Capture the cell that displays the provided text and extract its (x, y) central coordinate. 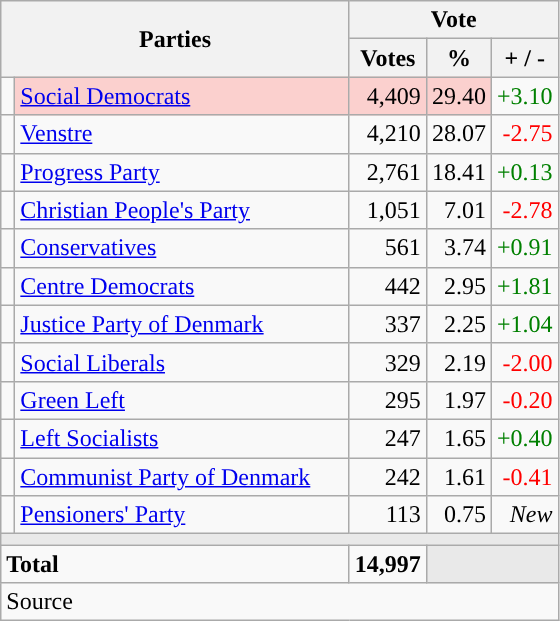
2.19 (458, 362)
-0.20 (524, 400)
Parties (176, 39)
3.74 (458, 248)
242 (388, 477)
295 (388, 400)
4,210 (388, 134)
+ / - (524, 58)
Pensioners' Party (182, 515)
4,409 (388, 96)
Venstre (182, 134)
Green Left (182, 400)
337 (388, 324)
2.95 (458, 286)
+0.13 (524, 172)
1.97 (458, 400)
+0.91 (524, 248)
329 (388, 362)
442 (388, 286)
+1.81 (524, 286)
Left Socialists (182, 438)
247 (388, 438)
0.75 (458, 515)
7.01 (458, 210)
Social Liberals (182, 362)
1,051 (388, 210)
28.07 (458, 134)
% (458, 58)
1.61 (458, 477)
Conservatives (182, 248)
561 (388, 248)
-2.00 (524, 362)
Justice Party of Denmark (182, 324)
Centre Democrats (182, 286)
14,997 (388, 564)
Total (176, 564)
-0.41 (524, 477)
2.25 (458, 324)
Vote (454, 20)
113 (388, 515)
New (524, 515)
18.41 (458, 172)
-2.78 (524, 210)
29.40 (458, 96)
2,761 (388, 172)
Progress Party (182, 172)
Votes (388, 58)
+1.04 (524, 324)
Source (280, 602)
Christian People's Party (182, 210)
1.65 (458, 438)
+3.10 (524, 96)
+0.40 (524, 438)
-2.75 (524, 134)
Communist Party of Denmark (182, 477)
Social Democrats (182, 96)
